Provide the [X, Y] coordinate of the cell's center where the given text is located.  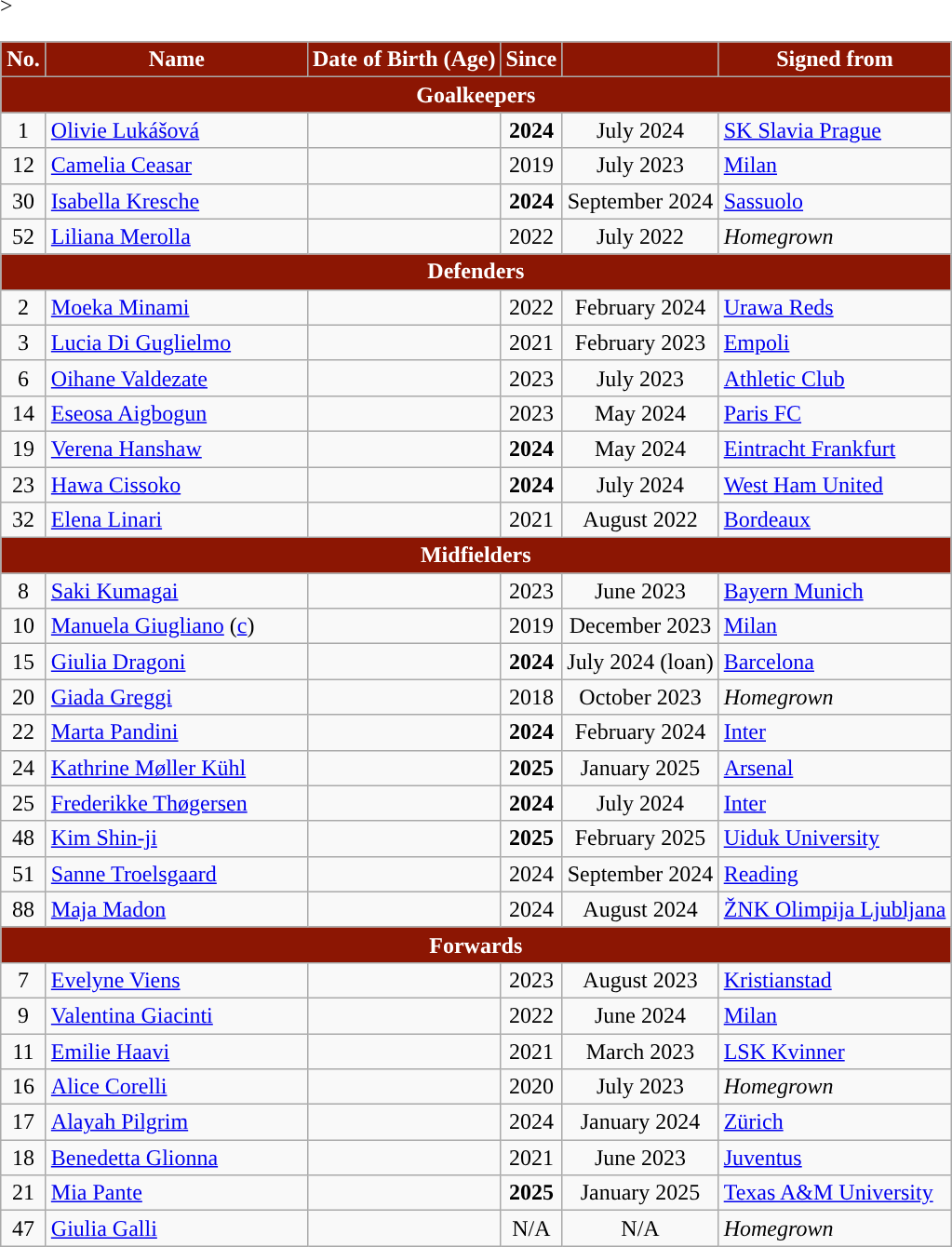
15 [24, 662]
Alayah Pilgrim [177, 1122]
Date of Birth (Age) [404, 60]
Manuela Giugliano (c) [177, 626]
Giulia Galli [177, 1228]
Since [531, 60]
August 2022 [640, 520]
Emilie Haavi [177, 1051]
Isabella Kresche [177, 201]
Bordeaux [835, 520]
Signed from [835, 60]
Athletic Club [835, 378]
Uiduk University [835, 838]
Elena Linari [177, 520]
1 [24, 130]
June 2024 [640, 1015]
Paris FC [835, 413]
October 2023 [640, 697]
Reading [835, 874]
Defenders [476, 272]
Giada Greggi [177, 697]
Bayern Munich [835, 591]
Sassuolo [835, 201]
Benedetta Glionna [177, 1158]
32 [24, 520]
West Ham United [835, 485]
SK Slavia Prague [835, 130]
Arsenal [835, 768]
Urawa Reds [835, 307]
Verena Hanshaw [177, 449]
25 [24, 803]
Hawa Cissoko [177, 485]
No. [24, 60]
48 [24, 838]
88 [24, 909]
Giulia Dragoni [177, 662]
Forwards [476, 945]
21 [24, 1193]
Kristianstad [835, 980]
9 [24, 1015]
Moeka Minami [177, 307]
January 2024 [640, 1122]
Liliana Merolla [177, 236]
February 2023 [640, 342]
Juventus [835, 1158]
52 [24, 236]
Olivie Lukášová [177, 130]
6 [24, 378]
July 2022 [640, 236]
14 [24, 413]
2018 [531, 697]
Sanne Troelsgaard [177, 874]
LSK Kvinner [835, 1051]
Oihane Valdezate [177, 378]
February 2025 [640, 838]
16 [24, 1087]
24 [24, 768]
Saki Kumagai [177, 591]
51 [24, 874]
11 [24, 1051]
Evelyne Viens [177, 980]
Maja Madon [177, 909]
8 [24, 591]
Frederikke Thøgersen [177, 803]
17 [24, 1122]
Goalkeepers [476, 95]
Empoli [835, 342]
July 2024 (loan) [640, 662]
Marta Pandini [177, 732]
December 2023 [640, 626]
Texas A&M University [835, 1193]
30 [24, 201]
19 [24, 449]
7 [24, 980]
Valentina Giacinti [177, 1015]
Name [177, 60]
August 2023 [640, 980]
ŽNK Olimpija Ljubljana [835, 909]
August 2024 [640, 909]
Eintracht Frankfurt [835, 449]
Eseosa Aigbogun [177, 413]
18 [24, 1158]
10 [24, 626]
2 [24, 307]
Kim Shin-ji [177, 838]
20 [24, 697]
March 2023 [640, 1051]
47 [24, 1228]
Zürich [835, 1122]
2020 [531, 1087]
12 [24, 166]
Kathrine Møller Kühl [177, 768]
Barcelona [835, 662]
Lucia Di Guglielmo [177, 342]
23 [24, 485]
Mia Pante [177, 1193]
Camelia Ceasar [177, 166]
Alice Corelli [177, 1087]
3 [24, 342]
22 [24, 732]
Midfielders [476, 556]
